Detect which cell encompasses the target text, then output its [x, y] center coordinate. 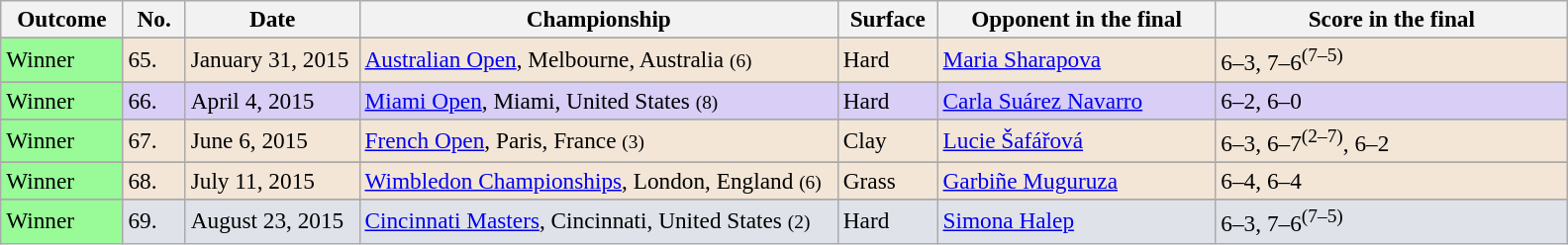
Miami Open, Miami, United States (8) [598, 100]
Grass [887, 181]
August 23, 2015 [272, 221]
Surface [887, 19]
66. [154, 100]
67. [154, 140]
68. [154, 181]
Outcome [61, 19]
Lucie Šafářová [1077, 140]
Date [272, 19]
6–4, 6–4 [1392, 181]
Carla Suárez Navarro [1077, 100]
Opponent in the final [1077, 19]
Australian Open, Melbourne, Australia (6) [598, 59]
6–2, 6–0 [1392, 100]
Maria Sharapova [1077, 59]
65. [154, 59]
French Open, Paris, France (3) [598, 140]
Clay [887, 140]
Championship [598, 19]
Simona Halep [1077, 221]
Garbiñe Muguruza [1077, 181]
No. [154, 19]
Score in the final [1392, 19]
January 31, 2015 [272, 59]
6–3, 6–7(2–7), 6–2 [1392, 140]
69. [154, 221]
Wimbledon Championships, London, England (6) [598, 181]
June 6, 2015 [272, 140]
April 4, 2015 [272, 100]
Cincinnati Masters, Cincinnati, United States (2) [598, 221]
July 11, 2015 [272, 181]
